Pinpoint the cell where the given text exists, returning its [x, y] midpoint coordinate. 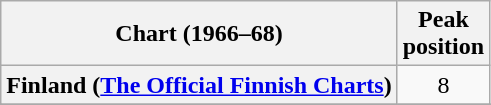
Finland (The Official Finnish Charts) [199, 85]
Peakposition [443, 34]
8 [443, 85]
Chart (1966–68) [199, 34]
